Extract the [x, y] coordinate from the center of the cell holding the provided text.  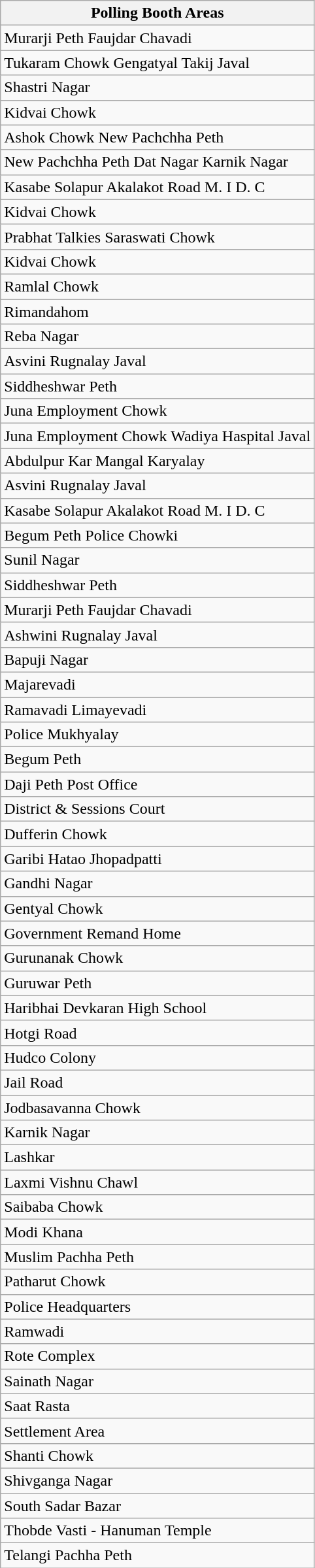
Jodbasavanna Chowk [157, 1108]
Ramlal Chowk [157, 286]
Begum Peth Police Chowki [157, 535]
Polling Booth Areas [157, 13]
Rote Complex [157, 1356]
Hotgi Road [157, 1033]
Saat Rasta [157, 1406]
Shivganga Nagar [157, 1480]
Shanti Chowk [157, 1456]
Police Mukhyalay [157, 735]
Begum Peth [157, 759]
Juna Employment Chowk Wadiya Haspital Javal [157, 436]
Laxmi Vishnu Chawl [157, 1182]
Reba Nagar [157, 337]
Prabhat Talkies Saraswati Chowk [157, 237]
Police Headquarters [157, 1307]
Bapuji Nagar [157, 659]
Daji Peth Post Office [157, 784]
Gandhi Nagar [157, 884]
Shastri Nagar [157, 88]
Garibi Hatao Jhopadpatti [157, 859]
Majarevadi [157, 684]
Ashok Chowk New Pachchha Peth [157, 137]
Government Remand Home [157, 933]
Abdulpur Kar Mangal Karyalay [157, 461]
Muslim Pachha Peth [157, 1257]
Gurunanak Chowk [157, 958]
Sunil Nagar [157, 560]
Telangi Pachha Peth [157, 1556]
Saibaba Chowk [157, 1207]
Rimandahom [157, 312]
Thobde Vasti - Hanuman Temple [157, 1531]
Sainath Nagar [157, 1381]
Patharut Chowk [157, 1282]
Ramavadi Limayevadi [157, 709]
Juna Employment Chowk [157, 411]
Hudco Colony [157, 1058]
South Sadar Bazar [157, 1505]
Settlement Area [157, 1431]
District & Sessions Court [157, 809]
Gentyal Chowk [157, 909]
Tukaram Chowk Gengatyal Takij Javal [157, 63]
Guruwar Peth [157, 983]
Modi Khana [157, 1232]
Karnik Nagar [157, 1133]
Haribhai Devkaran High School [157, 1008]
Ashwini Rugnalay Javal [157, 635]
Ramwadi [157, 1331]
New Pachchha Peth Dat Nagar Karnik Nagar [157, 162]
Lashkar [157, 1158]
Dufferin Chowk [157, 834]
Jail Road [157, 1082]
